Search for the cell housing the specified text and yield its [x, y] center coordinate. 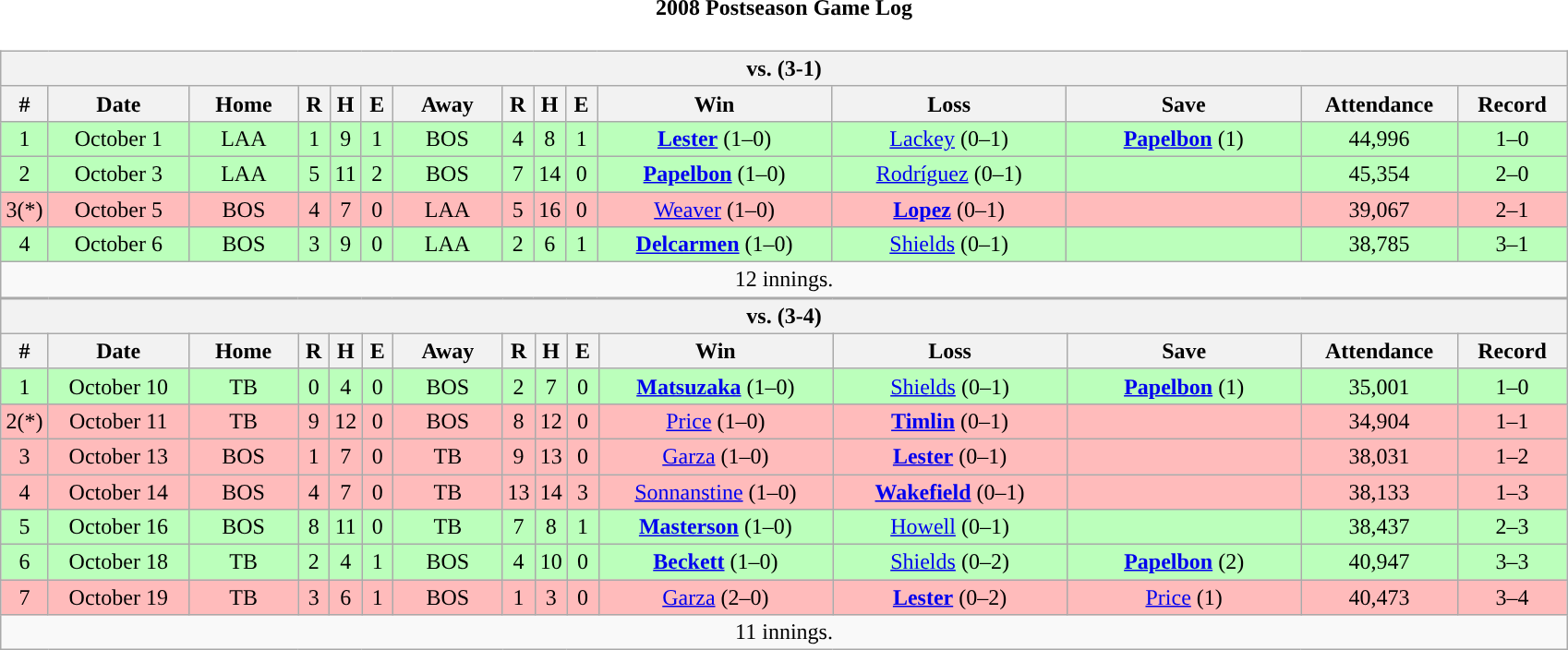
Papelbon (2) [1184, 562]
Howell (0–1) [950, 527]
3–3 [1513, 562]
Timlin (0–1) [950, 421]
Lester (0–2) [950, 597]
40,473 [1380, 597]
vs. (3-4) [784, 316]
Price (1–0) [716, 421]
1–1 [1513, 421]
Shields (0–2) [950, 562]
38,031 [1380, 456]
1–2 [1513, 456]
October 13 [118, 456]
40,947 [1380, 562]
October 19 [118, 597]
2(*) [24, 421]
Lester (1–0) [715, 138]
3–1 [1513, 245]
Rodríguez (0–1) [949, 174]
Delcarmen (1–0) [715, 245]
2–0 [1513, 174]
Papelbon (1–0) [715, 174]
Price (1) [1184, 597]
October 3 [118, 174]
October 11 [118, 421]
October 5 [118, 210]
1–3 [1513, 492]
October 18 [118, 562]
October 14 [118, 492]
11 innings. [784, 632]
Lester (0–1) [950, 456]
Lopez (0–1) [949, 210]
3(*) [24, 210]
October 1 [118, 138]
45,354 [1380, 174]
Weaver (1–0) [715, 210]
3–4 [1513, 597]
38,785 [1380, 245]
October 10 [118, 386]
34,904 [1380, 421]
39,067 [1380, 210]
Sonnanstine (1–0) [716, 492]
10 [550, 562]
vs. (3-1) [784, 68]
Garza (1–0) [716, 456]
October 16 [118, 527]
16 [550, 210]
Garza (2–0) [716, 597]
38,133 [1380, 492]
44,996 [1380, 138]
35,001 [1380, 386]
Lackey (0–1) [949, 138]
Masterson (1–0) [716, 527]
2–1 [1513, 210]
Wakefield (0–1) [950, 492]
12 innings. [784, 280]
October 6 [118, 245]
2–3 [1513, 527]
Beckett (1–0) [716, 562]
38,437 [1380, 527]
Matsuzaka (1–0) [716, 386]
